Locate the cell with the specified text and output its (x, y) center coordinate. 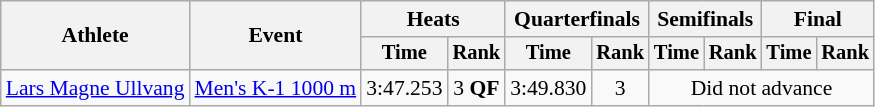
3:49.830 (548, 88)
3 (620, 88)
Heats (433, 19)
Final (818, 19)
Did not advance (762, 88)
Event (276, 36)
Men's K-1 1000 m (276, 88)
3:47.253 (404, 88)
3 QF (477, 88)
Athlete (96, 36)
Quarterfinals (577, 19)
Lars Magne Ullvang (96, 88)
Semifinals (705, 19)
